From the cell containing the given text, extract its center point as (x, y) coordinate. 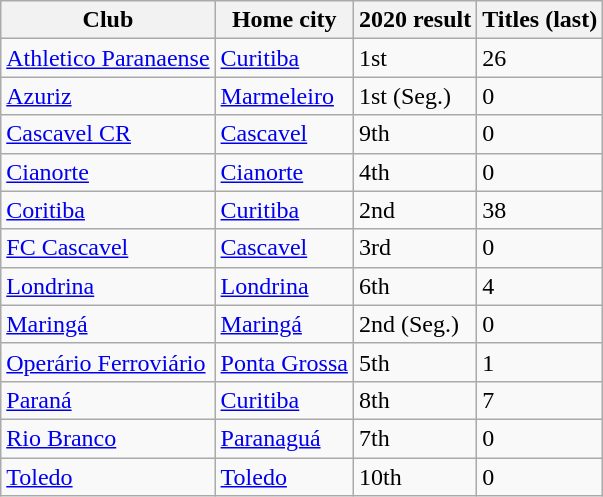
2020 result (414, 20)
Athletico Paranaense (108, 58)
9th (414, 134)
FC Cascavel (108, 248)
Paraná (108, 400)
5th (414, 362)
7th (414, 438)
2nd (414, 210)
26 (540, 58)
Operário Ferroviário (108, 362)
Club (108, 20)
6th (414, 286)
Coritiba (108, 210)
2nd (Seg.) (414, 324)
38 (540, 210)
Cascavel CR (108, 134)
3rd (414, 248)
Azuriz (108, 96)
1st (414, 58)
Titles (last) (540, 20)
8th (414, 400)
4th (414, 172)
1st (Seg.) (414, 96)
Ponta Grossa (284, 362)
Paranaguá (284, 438)
1 (540, 362)
Home city (284, 20)
Marmeleiro (284, 96)
4 (540, 286)
10th (414, 477)
Rio Branco (108, 438)
7 (540, 400)
